Provide the [X, Y] coordinate of the cell's center where the given text is located.  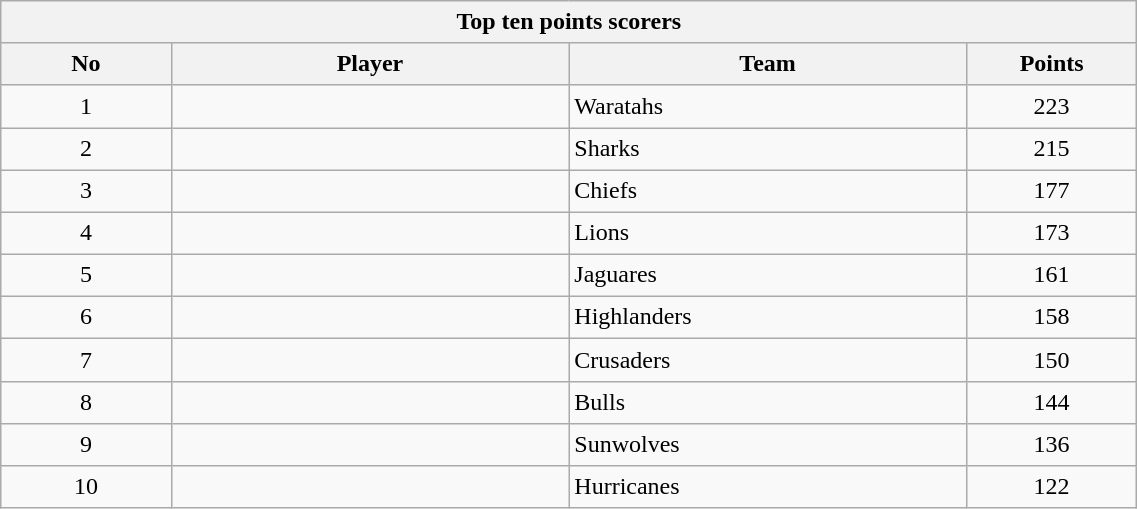
Highlanders [768, 318]
136 [1051, 444]
10 [86, 487]
5 [86, 275]
Chiefs [768, 191]
2 [86, 149]
Top ten points scorers [569, 22]
8 [86, 402]
Waratahs [768, 106]
7 [86, 360]
150 [1051, 360]
Hurricanes [768, 487]
Points [1051, 64]
223 [1051, 106]
Team [768, 64]
144 [1051, 402]
Sharks [768, 149]
Crusaders [768, 360]
215 [1051, 149]
6 [86, 318]
Bulls [768, 402]
122 [1051, 487]
177 [1051, 191]
9 [86, 444]
Lions [768, 233]
No [86, 64]
3 [86, 191]
173 [1051, 233]
1 [86, 106]
Player [370, 64]
4 [86, 233]
Sunwolves [768, 444]
161 [1051, 275]
Jaguares [768, 275]
158 [1051, 318]
